Determine the (X, Y) coordinate at the center of the cell enclosing the given text.  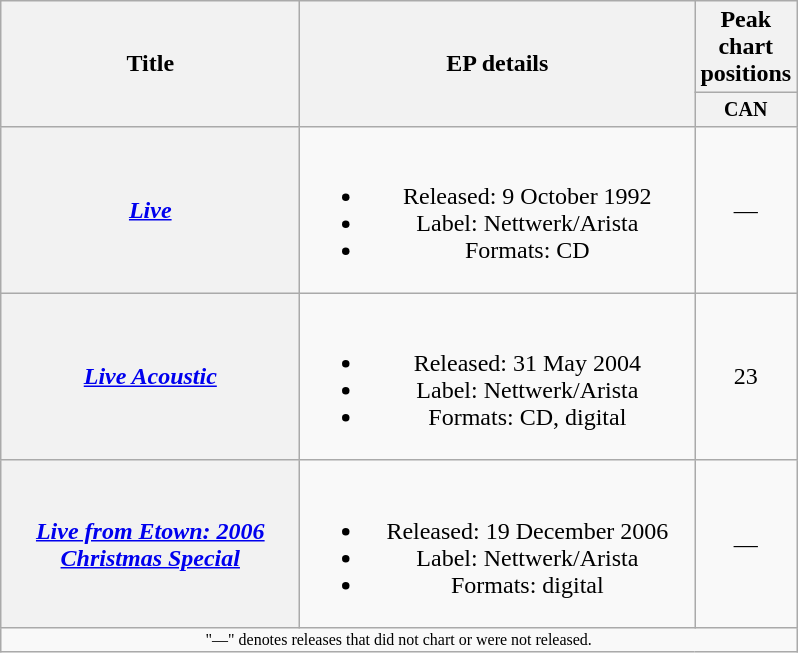
Live (150, 210)
23 (746, 376)
Released: 9 October 1992Label: Nettwerk/AristaFormats: CD (498, 210)
EP details (498, 64)
"—" denotes releases that did not chart or were not released. (399, 639)
CAN (746, 110)
Live Acoustic (150, 376)
Title (150, 64)
Released: 31 May 2004Label: Nettwerk/AristaFormats: CD, digital (498, 376)
Released: 19 December 2006Label: Nettwerk/AristaFormats: digital (498, 544)
Live from Etown: 2006 Christmas Special (150, 544)
Peak chart positions (746, 47)
